Provide the (X, Y) coordinate of the cell's center where the given text is located.  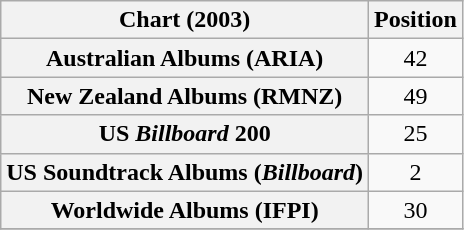
US Soundtrack Albums (Billboard) (185, 172)
25 (416, 134)
42 (416, 58)
2 (416, 172)
US Billboard 200 (185, 134)
30 (416, 210)
Position (416, 20)
Chart (2003) (185, 20)
Worldwide Albums (IFPI) (185, 210)
49 (416, 96)
New Zealand Albums (RMNZ) (185, 96)
Australian Albums (ARIA) (185, 58)
